From the cell containing the given text, extract its center point as (x, y) coordinate. 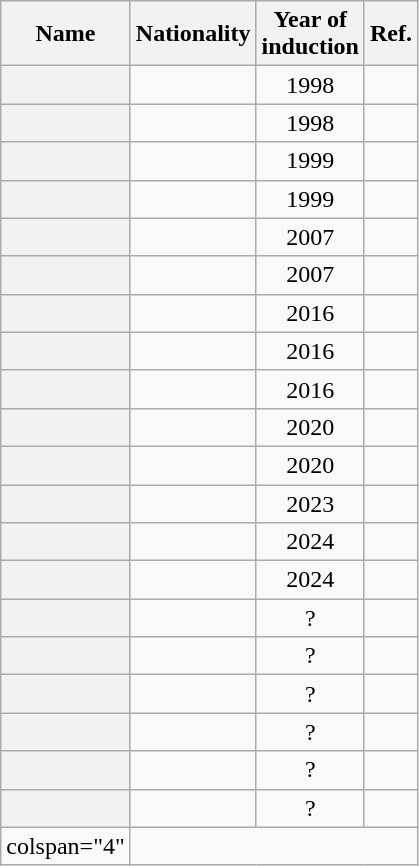
2023 (310, 503)
Name (66, 34)
colspan="4" (66, 846)
Nationality (193, 34)
Ref. (390, 34)
Year ofinduction (310, 34)
